Capture the cell that displays the provided text and extract its (x, y) central coordinate. 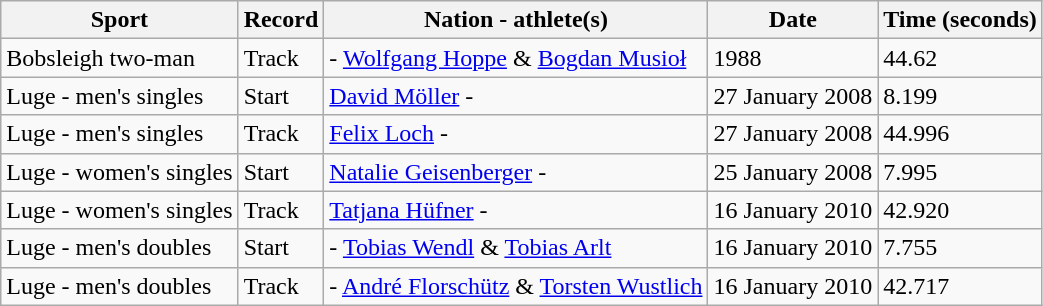
25 January 2008 (793, 172)
Tatjana Hüfner - (516, 210)
David Möller - (516, 96)
7.995 (960, 172)
Date (793, 20)
42.920 (960, 210)
Time (seconds) (960, 20)
- Wolfgang Hoppe & Bogdan Musioł (516, 58)
- André Florschütz & Torsten Wustlich (516, 286)
8.199 (960, 96)
Natalie Geisenberger - (516, 172)
7.755 (960, 248)
42.717 (960, 286)
Sport (120, 20)
Nation - athlete(s) (516, 20)
44.62 (960, 58)
Record (281, 20)
Felix Loch - (516, 134)
44.996 (960, 134)
Bobsleigh two-man (120, 58)
1988 (793, 58)
- Tobias Wendl & Tobias Arlt (516, 248)
